Identify which cell holds the provided text, then report its [X, Y] central coordinate. 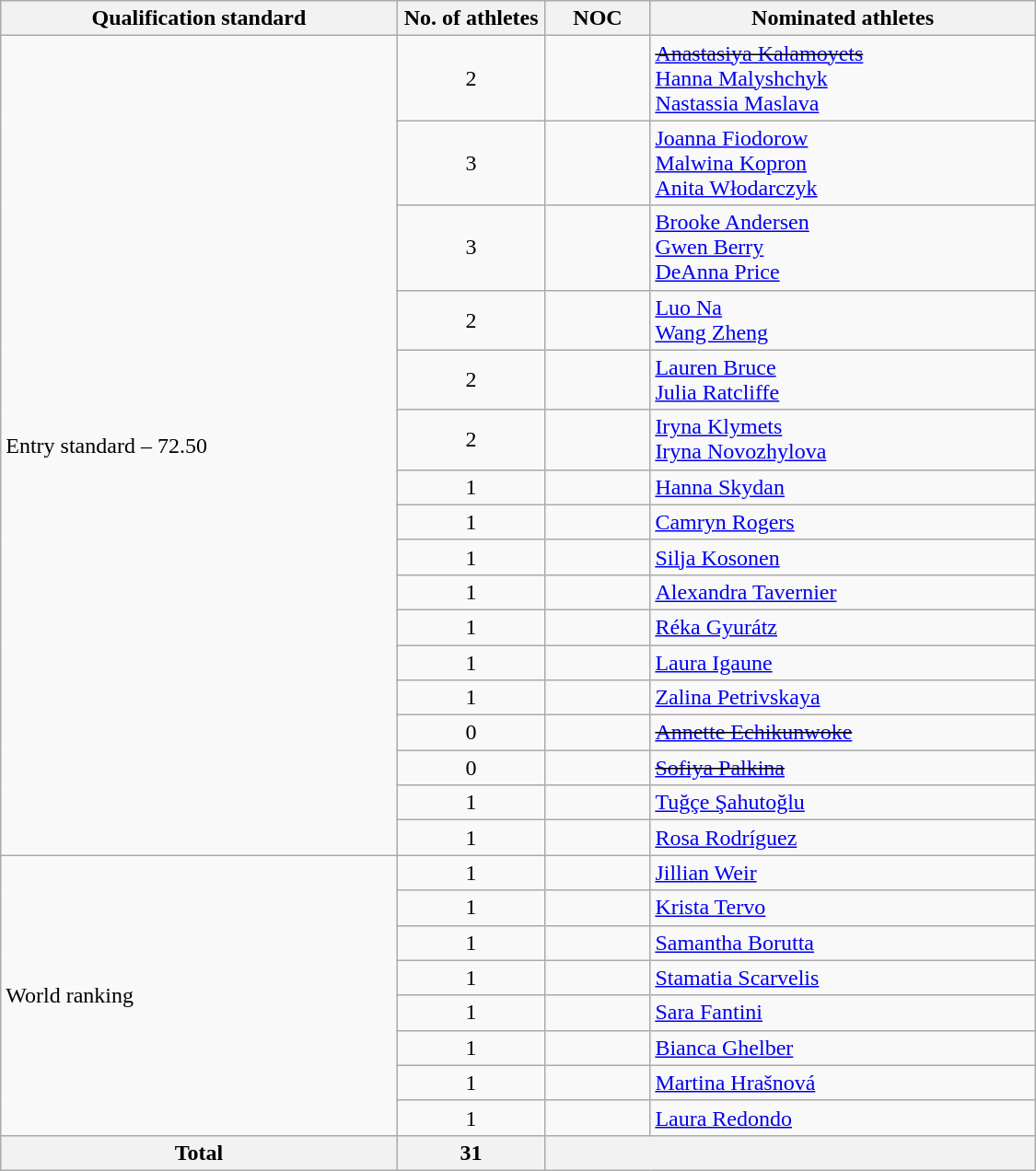
Sara Fantini [843, 1013]
Joanna FiodorowMalwina KopronAnita Włodarczyk [843, 163]
Réka Gyurátz [843, 627]
Silja Kosonen [843, 557]
Total [199, 1153]
NOC [598, 18]
World ranking [199, 995]
31 [471, 1153]
Anastasiya KalamoyetsHanna MalyshchykNastassia Maslava [843, 78]
Iryna KlymetsIryna Novozhylova [843, 440]
Entry standard – 72.50 [199, 446]
Annette Echikunwoke [843, 733]
Zalina Petrivskaya [843, 698]
Camryn Rogers [843, 522]
Bianca Ghelber [843, 1048]
Jillian Weir [843, 873]
Lauren BruceJulia Ratcliffe [843, 379]
Alexandra Tavernier [843, 592]
Nominated athletes [843, 18]
Brooke AndersenGwen BerryDeAnna Price [843, 248]
Laura Igaune [843, 662]
Stamatia Scarvelis [843, 978]
Tuğçe Şahutoğlu [843, 803]
No. of athletes [471, 18]
Martina Hrašnová [843, 1083]
Rosa Rodríguez [843, 838]
Hanna Skydan [843, 487]
Samantha Borutta [843, 943]
Sofiya Palkina [843, 768]
Luo NaWang Zheng [843, 320]
Laura Redondo [843, 1118]
Qualification standard [199, 18]
Krista Tervo [843, 908]
